Identify which cell holds the provided text, then report its [X, Y] central coordinate. 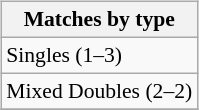
Mixed Doubles (2–2) [99, 91]
Matches by type [99, 20]
Singles (1–3) [99, 55]
